Return [X, Y] of the center of cell containing provided text 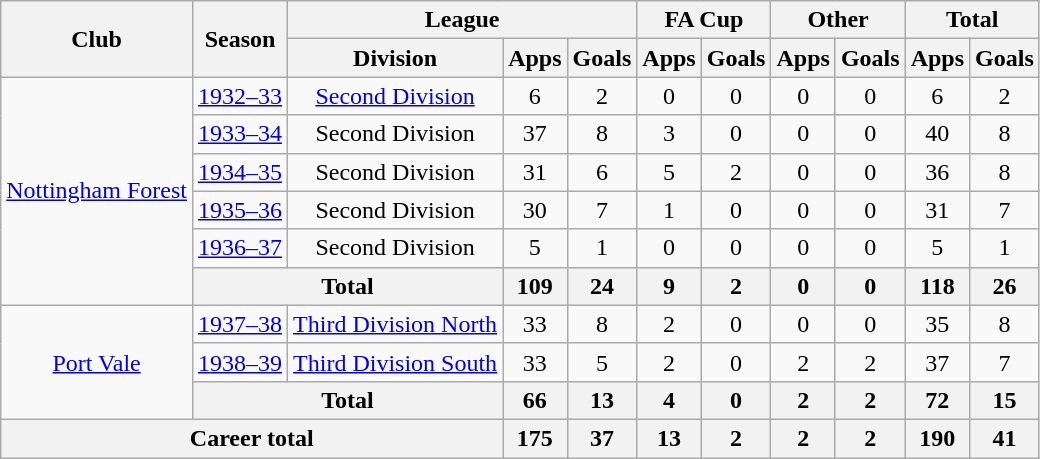
4 [669, 400]
Third Division North [396, 324]
66 [535, 400]
72 [937, 400]
League [462, 20]
175 [535, 438]
1937–38 [240, 324]
118 [937, 286]
Other [838, 20]
36 [937, 172]
1938–39 [240, 362]
Division [396, 58]
24 [602, 286]
109 [535, 286]
3 [669, 134]
Nottingham Forest [97, 191]
1935–36 [240, 210]
40 [937, 134]
Season [240, 39]
1934–35 [240, 172]
Club [97, 39]
1933–34 [240, 134]
1932–33 [240, 96]
Port Vale [97, 362]
30 [535, 210]
FA Cup [704, 20]
9 [669, 286]
41 [1005, 438]
15 [1005, 400]
26 [1005, 286]
35 [937, 324]
Third Division South [396, 362]
190 [937, 438]
Career total [252, 438]
1936–37 [240, 248]
